Determine the (X, Y) coordinate at the center of the cell enclosing the given text.  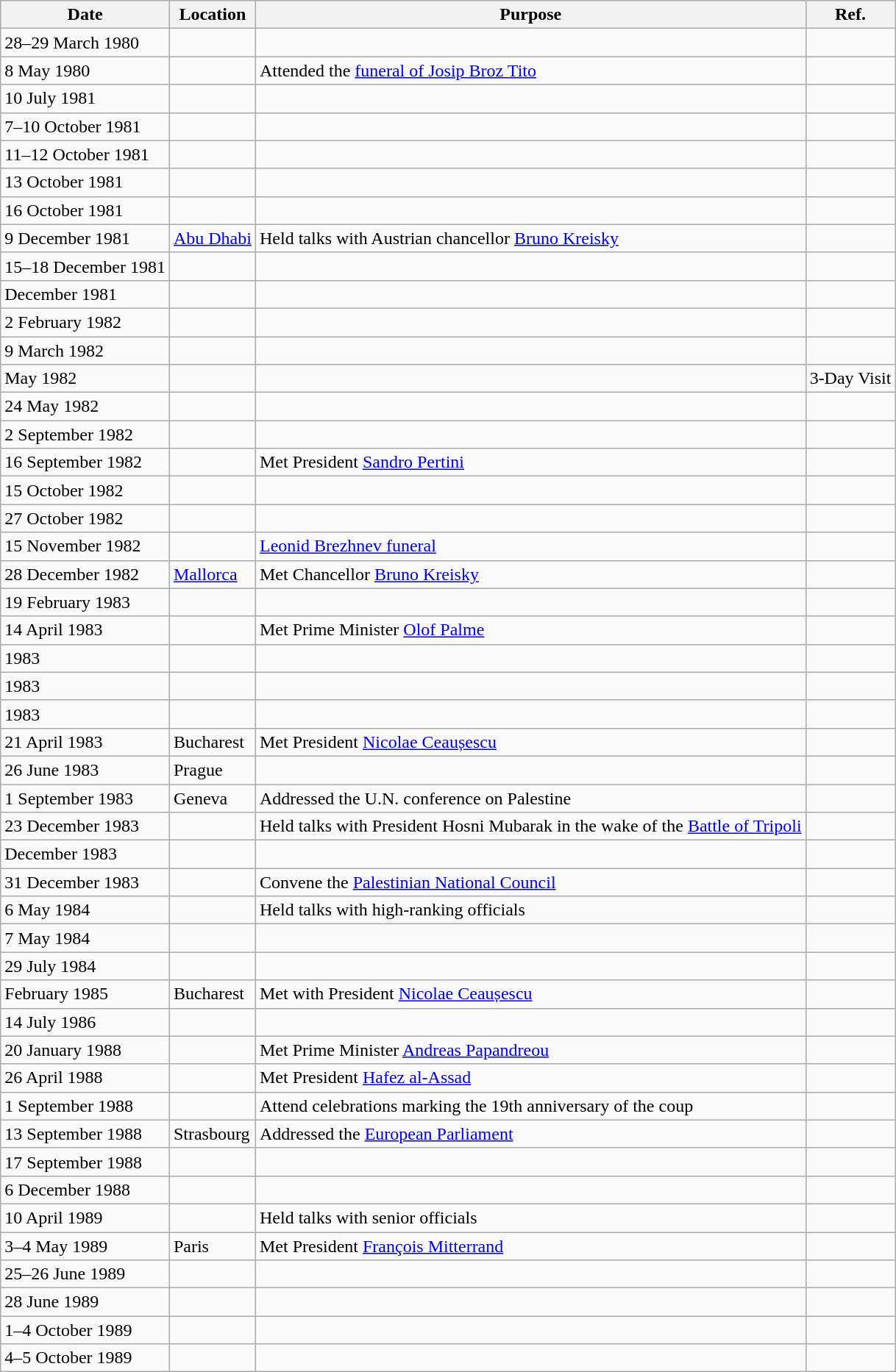
16 September 1982 (85, 462)
8 May 1980 (85, 71)
3–4 May 1989 (85, 1246)
Met Chancellor Bruno Kreisky (530, 574)
31 December 1983 (85, 882)
May 1982 (85, 379)
Mallorca (212, 574)
2 September 1982 (85, 435)
7–10 October 1981 (85, 126)
10 July 1981 (85, 99)
Met President Nicolae Ceaușescu (530, 742)
17 September 1988 (85, 1162)
Date (85, 15)
Met Prime Minister Olof Palme (530, 630)
1–4 October 1989 (85, 1330)
28–29 March 1980 (85, 43)
14 July 1986 (85, 1022)
9 March 1982 (85, 351)
Convene the Palestinian National Council (530, 882)
Location (212, 15)
13 September 1988 (85, 1134)
15 October 1982 (85, 490)
Paris (212, 1246)
Purpose (530, 15)
Ref. (850, 15)
Prague (212, 770)
Held talks with high-ranking officials (530, 910)
Met President Sandro Pertini (530, 462)
26 June 1983 (85, 770)
6 December 1988 (85, 1190)
Geneva (212, 798)
4–5 October 1989 (85, 1358)
24 May 1982 (85, 407)
Met with President Nicolae Ceaușescu (530, 994)
23 December 1983 (85, 826)
Met Prime Minister Andreas Papandreou (530, 1050)
28 December 1982 (85, 574)
Strasbourg (212, 1134)
Met President Hafez al-Assad (530, 1078)
Met President François Mitterrand (530, 1246)
10 April 1989 (85, 1218)
21 April 1983 (85, 742)
December 1981 (85, 294)
Leonid Brezhnev funeral (530, 546)
Attend celebrations marking the 19th anniversary of the coup (530, 1106)
Abu Dhabi (212, 238)
14 April 1983 (85, 630)
27 October 1982 (85, 518)
11–12 October 1981 (85, 154)
15 November 1982 (85, 546)
3-Day Visit (850, 379)
29 July 1984 (85, 966)
Addressed the European Parliament (530, 1134)
15–18 December 1981 (85, 266)
Held talks with senior officials (530, 1218)
20 January 1988 (85, 1050)
Attended the funeral of Josip Broz Tito (530, 71)
28 June 1989 (85, 1302)
Held talks with Austrian chancellor Bruno Kreisky (530, 238)
Held talks with President Hosni Mubarak in the wake of the Battle of Tripoli (530, 826)
December 1983 (85, 854)
7 May 1984 (85, 938)
13 October 1981 (85, 182)
16 October 1981 (85, 210)
Addressed the U.N. conference on Palestine (530, 798)
19 February 1983 (85, 602)
2 February 1982 (85, 322)
February 1985 (85, 994)
25–26 June 1989 (85, 1274)
1 September 1988 (85, 1106)
6 May 1984 (85, 910)
1 September 1983 (85, 798)
9 December 1981 (85, 238)
26 April 1988 (85, 1078)
